Return (X, Y) of the center of cell containing provided text 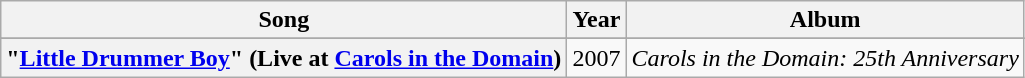
Album (825, 20)
"Little Drummer Boy" (Live at Carols in the Domain) (284, 58)
Song (284, 20)
Carols in the Domain: 25th Anniversary (825, 58)
Year (596, 20)
2007 (596, 58)
